Search for the cell housing the specified text and yield its (X, Y) center coordinate. 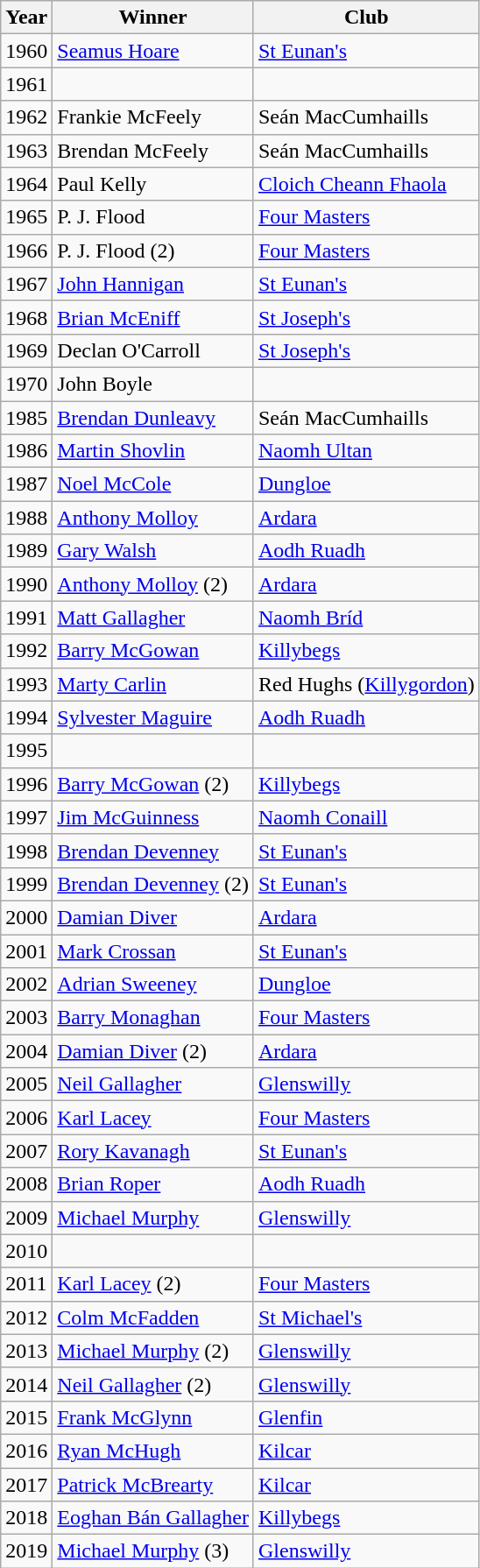
2011 (26, 1284)
Martin Shovlin (153, 451)
Barry McGowan (2) (153, 784)
1966 (26, 251)
1998 (26, 851)
1988 (26, 518)
1993 (26, 684)
Adrian Sweeney (153, 985)
1964 (26, 184)
Damian Diver (2) (153, 1051)
2000 (26, 917)
Barry Monaghan (153, 1018)
Brendan McFeely (153, 151)
Ryan McHugh (153, 1451)
1999 (26, 884)
2009 (26, 1218)
1997 (26, 817)
John Boyle (153, 384)
Brian McEniff (153, 317)
Brendan Dunleavy (153, 418)
John Hannigan (153, 284)
Neil Gallagher (153, 1084)
2001 (26, 950)
2006 (26, 1118)
1989 (26, 551)
1970 (26, 384)
1996 (26, 784)
2014 (26, 1384)
Michael Murphy (2) (153, 1351)
Neil Gallagher (2) (153, 1384)
2010 (26, 1251)
Brendan Devenney (2) (153, 884)
Winner (153, 18)
2018 (26, 1518)
2015 (26, 1417)
Brendan Devenney (153, 851)
Gary Walsh (153, 551)
St Michael's (366, 1317)
1969 (26, 350)
1992 (26, 651)
2012 (26, 1317)
2004 (26, 1051)
2007 (26, 1151)
Eoghan Bán Gallagher (153, 1518)
2017 (26, 1485)
Mark Crossan (153, 950)
2019 (26, 1551)
1963 (26, 151)
Noel McCole (153, 484)
Cloich Cheann Fhaola (366, 184)
1986 (26, 451)
1967 (26, 284)
2013 (26, 1351)
P. J. Flood (2) (153, 251)
1987 (26, 484)
P. J. Flood (153, 217)
2002 (26, 985)
Patrick McBrearty (153, 1485)
Marty Carlin (153, 684)
1985 (26, 418)
1994 (26, 717)
Brian Roper (153, 1184)
1990 (26, 584)
Seamus Hoare (153, 51)
Damian Diver (153, 917)
Club (366, 18)
1991 (26, 618)
Jim McGuinness (153, 817)
Naomh Bríd (366, 618)
Anthony Molloy (153, 518)
1960 (26, 51)
Naomh Conaill (366, 817)
Naomh Ultan (366, 451)
Barry McGowan (153, 651)
Frankie McFeely (153, 117)
Karl Lacey (2) (153, 1284)
Michael Murphy (3) (153, 1551)
2016 (26, 1451)
Rory Kavanagh (153, 1151)
Glenfin (366, 1417)
Declan O'Carroll (153, 350)
1968 (26, 317)
Frank McGlynn (153, 1417)
1961 (26, 84)
2003 (26, 1018)
Sylvester Maguire (153, 717)
Red Hughs (Killygordon) (366, 684)
Year (26, 18)
1995 (26, 751)
1962 (26, 117)
2008 (26, 1184)
Matt Gallagher (153, 618)
Colm McFadden (153, 1317)
Anthony Molloy (2) (153, 584)
Karl Lacey (153, 1118)
Michael Murphy (153, 1218)
1965 (26, 217)
Paul Kelly (153, 184)
2005 (26, 1084)
